Output the [x, y] coordinate of the center of the cell containing the given text.  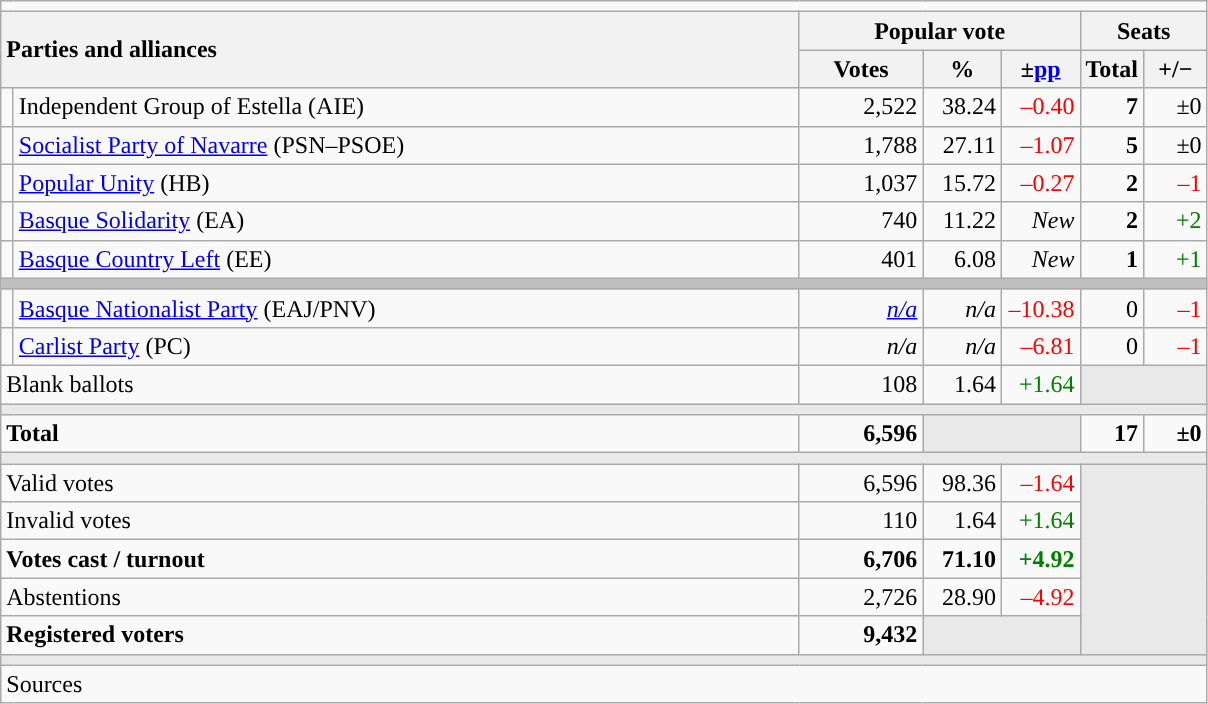
2,522 [861, 107]
+/− [1176, 69]
401 [861, 259]
+2 [1176, 221]
Basque Solidarity (EA) [406, 221]
740 [861, 221]
110 [861, 521]
Basque Nationalist Party (EAJ/PNV) [406, 308]
Votes cast / turnout [400, 559]
108 [861, 384]
% [962, 69]
27.11 [962, 145]
1,037 [861, 183]
–10.38 [1040, 308]
Popular vote [940, 31]
Valid votes [400, 483]
9,432 [861, 635]
7 [1112, 107]
Votes [861, 69]
Seats [1144, 31]
6.08 [962, 259]
17 [1112, 434]
Parties and alliances [400, 50]
Independent Group of Estella (AIE) [406, 107]
–4.92 [1040, 597]
+4.92 [1040, 559]
±pp [1040, 69]
1 [1112, 259]
Popular Unity (HB) [406, 183]
–6.81 [1040, 346]
Socialist Party of Navarre (PSN–PSOE) [406, 145]
+1 [1176, 259]
15.72 [962, 183]
98.36 [962, 483]
Carlist Party (PC) [406, 346]
Basque Country Left (EE) [406, 259]
–1.64 [1040, 483]
Sources [604, 684]
Registered voters [400, 635]
6,706 [861, 559]
38.24 [962, 107]
28.90 [962, 597]
–1.07 [1040, 145]
71.10 [962, 559]
1,788 [861, 145]
11.22 [962, 221]
–0.40 [1040, 107]
2,726 [861, 597]
5 [1112, 145]
Invalid votes [400, 521]
Blank ballots [400, 384]
Abstentions [400, 597]
–0.27 [1040, 183]
